Identify which cell holds the provided text, then report its (X, Y) central coordinate. 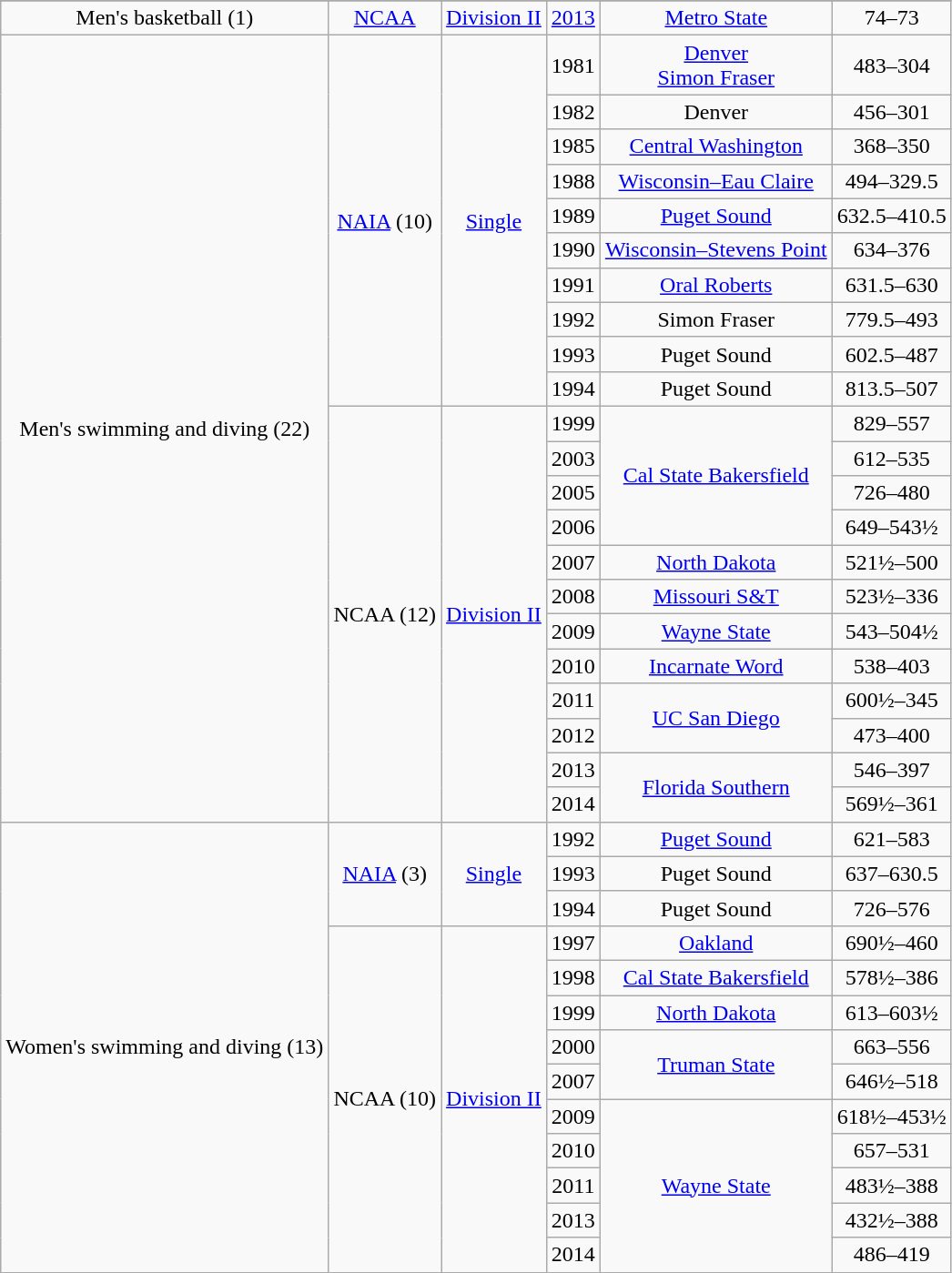
Metro State (715, 18)
1982 (573, 112)
1998 (573, 977)
523½–336 (892, 597)
602.5–487 (892, 354)
613–603½ (892, 1013)
NCAA (12) (385, 613)
612–535 (892, 458)
2012 (573, 735)
Men's basketball (1) (165, 18)
UC San Diego (715, 718)
473–400 (892, 735)
631.5–630 (892, 285)
1991 (573, 285)
1989 (573, 216)
621–583 (892, 839)
726–576 (892, 908)
1997 (573, 943)
483½–388 (892, 1186)
Simon Fraser (715, 319)
DenverSimon Fraser (715, 66)
521½–500 (892, 562)
368–350 (892, 146)
Central Washington (715, 146)
637–630.5 (892, 874)
829–557 (892, 423)
2008 (573, 597)
494–329.5 (892, 181)
2005 (573, 493)
486–419 (892, 1255)
546–397 (892, 770)
1990 (573, 250)
456–301 (892, 112)
Florida Southern (715, 787)
657–531 (892, 1151)
Oakland (715, 943)
600½–345 (892, 701)
1981 (573, 66)
663–556 (892, 1047)
483–304 (892, 66)
632.5–410.5 (892, 216)
Men's swimming and diving (22) (165, 429)
726–480 (892, 493)
Truman State (715, 1065)
Wisconsin–Eau Claire (715, 181)
690½–460 (892, 943)
2006 (573, 528)
649–543½ (892, 528)
Women's swimming and diving (13) (165, 1046)
569½–361 (892, 804)
543–504½ (892, 631)
538–403 (892, 666)
813.5–507 (892, 389)
618½–453½ (892, 1116)
634–376 (892, 250)
Missouri S&T (715, 597)
Incarnate Word (715, 666)
NAIA (10) (385, 221)
NAIA (3) (385, 874)
Oral Roberts (715, 285)
NCAA (385, 18)
NCAA (10) (385, 1099)
2003 (573, 458)
1985 (573, 146)
432½–388 (892, 1220)
1988 (573, 181)
2000 (573, 1047)
Denver (715, 112)
646½–518 (892, 1082)
74–73 (892, 18)
Wisconsin–Stevens Point (715, 250)
779.5–493 (892, 319)
578½–386 (892, 977)
